Pinpoint the cell where the given text exists, returning its [X, Y] midpoint coordinate. 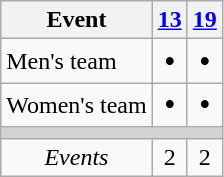
Men's team [76, 61]
Events [76, 157]
Women's team [76, 105]
13 [170, 20]
Event [76, 20]
19 [204, 20]
